Identify which cell holds the provided text, then report its (x, y) central coordinate. 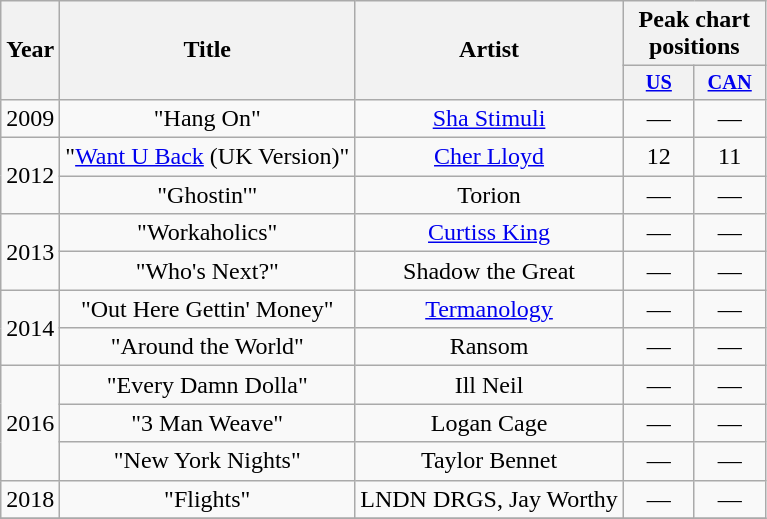
Cher Lloyd (490, 157)
CAN (730, 83)
Year (30, 50)
"Around the World" (208, 347)
"Workaholics" (208, 233)
Shadow the Great (490, 271)
"Ghostin'" (208, 195)
"Out Here Gettin' Money" (208, 309)
2018 (30, 499)
11 (730, 157)
Title (208, 50)
"New York Nights" (208, 461)
Sha Stimuli (490, 118)
2012 (30, 176)
"Want U Back (UK Version)" (208, 157)
Taylor Bennet (490, 461)
2014 (30, 328)
Ransom (490, 347)
Termanology (490, 309)
2016 (30, 423)
"Every Damn Dolla" (208, 385)
2013 (30, 252)
Artist (490, 50)
Logan Cage (490, 423)
"3 Man Weave" (208, 423)
"Hang On" (208, 118)
LNDN DRGS, Jay Worthy (490, 499)
"Who's Next?" (208, 271)
US (658, 83)
Torion (490, 195)
Curtiss King (490, 233)
12 (658, 157)
2009 (30, 118)
Peak chart positions (694, 34)
"Flights" (208, 499)
Ill Neil (490, 385)
